Determine the [x, y] coordinate at the center of the cell enclosing the given text.  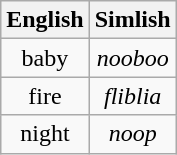
Simlish [132, 20]
fliblia [132, 96]
English [45, 20]
fire [45, 96]
baby [45, 58]
night [45, 134]
nooboo [132, 58]
noop [132, 134]
